Search for the cell housing the specified text and yield its [x, y] center coordinate. 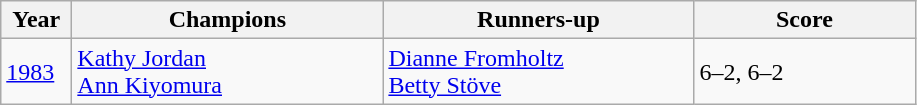
Kathy Jordan Ann Kiyomura [228, 72]
Runners-up [538, 20]
6–2, 6–2 [804, 72]
Champions [228, 20]
1983 [36, 72]
Year [36, 20]
Dianne Fromholtz Betty Stöve [538, 72]
Score [804, 20]
